Scan for the cell matching the given text and deliver its [X, Y] coordinate at center. 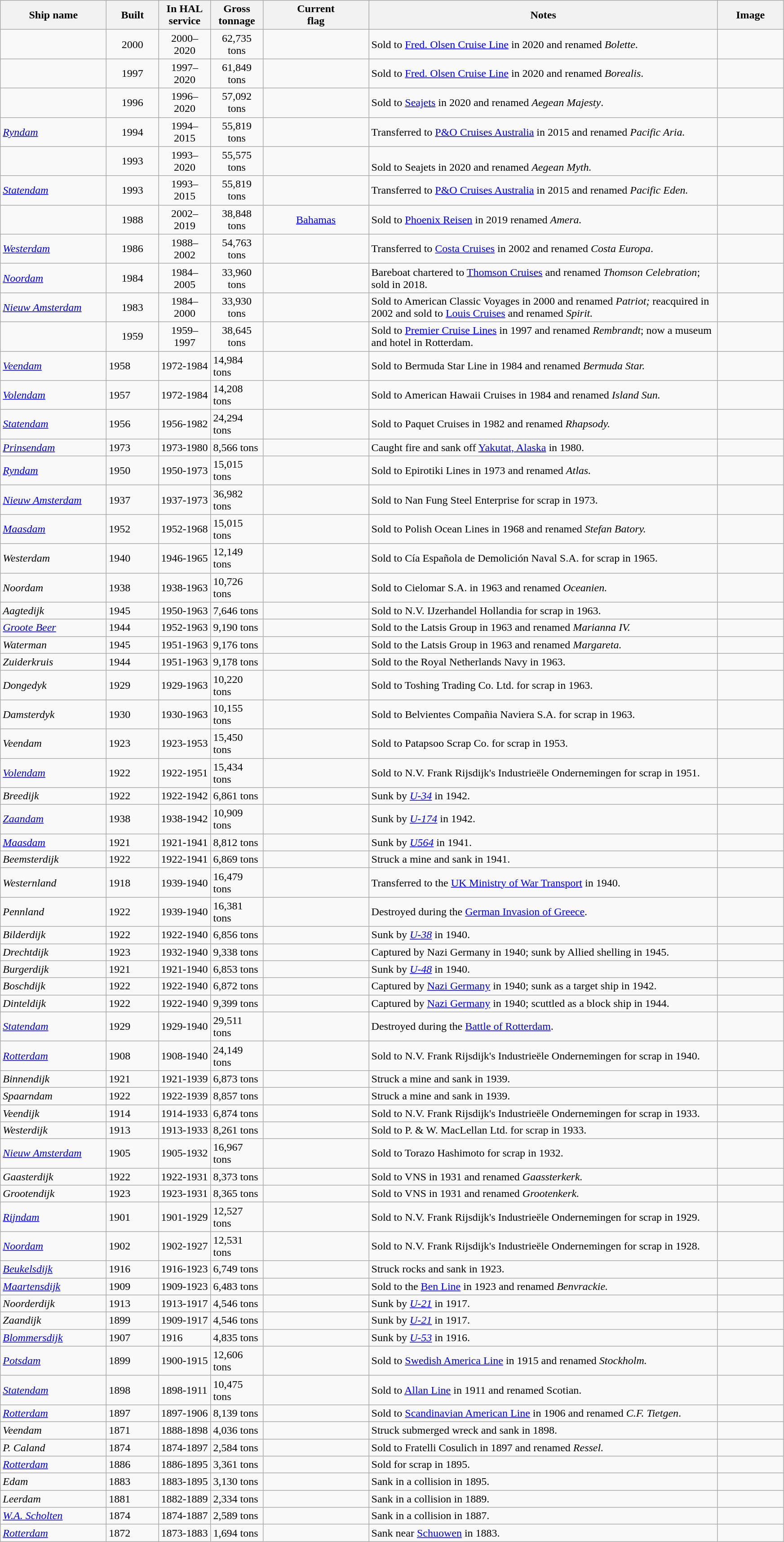
1959 [133, 336]
Veendijk [53, 1113]
Destroyed during the Battle of Rotterdam. [543, 1026]
Sold to Cía Española de Demolición Naval S.A. for scrap in 1965. [543, 558]
24,294 tons [237, 424]
1883-1895 [185, 1482]
24,149 tons [237, 1056]
Struck submerged wreck and sank in 1898. [543, 1430]
1952-1963 [185, 628]
6,874 tons [237, 1113]
Destroyed during the German Invasion of Greece. [543, 912]
38,645 tons [237, 336]
1916-1923 [185, 1269]
1997 [133, 74]
Ship name [53, 15]
1898-1911 [185, 1390]
Zuiderkruis [53, 662]
57,092 tons [237, 102]
1956 [133, 424]
Sold to Torazo Hashimoto for scrap in 1932. [543, 1154]
P. Caland [53, 1447]
29,511 tons [237, 1026]
1897-1906 [185, 1413]
6,872 tons [237, 986]
Sank near Schuowen in 1883. [543, 1533]
Sold to N.V. IJzerhandel Hollandia for scrap in 1963. [543, 611]
1902 [133, 1246]
8,261 tons [237, 1130]
1993–2015 [185, 191]
Notes [543, 15]
W.A. Scholten [53, 1516]
9,399 tons [237, 1003]
Struck rocks and sank in 1923. [543, 1269]
12,531 tons [237, 1246]
1897 [133, 1413]
1874-1897 [185, 1447]
1921-1941 [185, 842]
2,334 tons [237, 1499]
1882-1889 [185, 1499]
1984–2000 [185, 307]
Sold to Fratelli Cosulich in 1897 and renamed Ressel. [543, 1447]
Sold to Paquet Cruises in 1982 and renamed Rhapsody. [543, 424]
1950-1963 [185, 611]
1957 [133, 395]
Sold to Polish Ocean Lines in 1968 and renamed Stefan Batory. [543, 529]
1,694 tons [237, 1533]
Beemsterdijk [53, 860]
1921-1940 [185, 969]
Sold to Nan Fung Steel Enterprise for scrap in 1973. [543, 500]
1997–2020 [185, 74]
Transferred to Costa Cruises in 2002 and renamed Costa Europa. [543, 249]
1886 [133, 1465]
1952-1968 [185, 529]
1873-1883 [185, 1533]
1973 [133, 448]
1983 [133, 307]
1988–2002 [185, 249]
1914-1933 [185, 1113]
1922-1951 [185, 773]
Zaandam [53, 820]
Sold to P. & W. MacLellan Ltd. for scrap in 1933. [543, 1130]
10,155 tons [237, 714]
15,434 tons [237, 773]
Westernland [53, 882]
Sold to Phoenix Reisen in 2019 renamed Amera. [543, 219]
1909-1917 [185, 1320]
2000 [133, 44]
Potsdam [53, 1360]
1888-1898 [185, 1430]
Waterman [53, 645]
Sunk by U-34 in 1942. [543, 796]
Sunk by U-38 in 1940. [543, 935]
1901 [133, 1217]
16,381 tons [237, 912]
Sold to Swedish America Line in 1915 and renamed Stockholm. [543, 1360]
2000–2020 [185, 44]
1940 [133, 558]
10,475 tons [237, 1390]
8,365 tons [237, 1194]
9,190 tons [237, 628]
Bilderdijk [53, 935]
6,869 tons [237, 860]
12,527 tons [237, 1217]
Sold to American Classic Voyages in 2000 and renamed Patriot; reacquired in 2002 and sold to Louis Cruises and renamed Spirit. [543, 307]
1886-1895 [185, 1465]
8,139 tons [237, 1413]
Sank in a collision in 1895. [543, 1482]
1905-1932 [185, 1154]
Sold to Scandinavian American Line in 1906 and renamed C.F. Tietgen. [543, 1413]
Sold to American Hawaii Cruises in 1984 and renamed Island Sun. [543, 395]
Sold to Premier Cruise Lines in 1997 and renamed Rembrandt; now a museum and hotel in Rotterdam. [543, 336]
1909-1923 [185, 1286]
1930 [133, 714]
Blommersdijk [53, 1338]
33,930 tons [237, 307]
Sold to Seajets in 2020 and renamed Aegean Majesty. [543, 102]
1956-1982 [185, 424]
1994 [133, 132]
9,178 tons [237, 662]
Leerdam [53, 1499]
2002–2019 [185, 219]
Grosstonnage [237, 15]
Transferred to P&O Cruises Australia in 2015 and renamed Pacific Eden. [543, 191]
Aagtedijk [53, 611]
33,960 tons [237, 278]
10,909 tons [237, 820]
Struck a mine and sank in 1941. [543, 860]
1922-1942 [185, 796]
Damsterdyk [53, 714]
Sold to N.V. Frank Rijsdijk's Industrieële Ondernemingen for scrap in 1928. [543, 1246]
36,982 tons [237, 500]
1938-1963 [185, 588]
8,812 tons [237, 842]
10,220 tons [237, 685]
1909 [133, 1286]
Sank in a collision in 1889. [543, 1499]
Captured by Nazi Germany in 1940; sunk as a target ship in 1942. [543, 986]
Sold to N.V. Frank Rijsdijk's Industrieële Ondernemingen for scrap in 1951. [543, 773]
1973-1980 [185, 448]
Transferred to the UK Ministry of War Transport in 1940. [543, 882]
1883 [133, 1482]
38,848 tons [237, 219]
12,606 tons [237, 1360]
Beukelsdijk [53, 1269]
61,849 tons [237, 74]
4,036 tons [237, 1430]
1901-1929 [185, 1217]
Captured by Nazi Germany in 1940; sunk by Allied shelling in 1945. [543, 952]
Sold to Cielomar S.A. in 1963 and renamed Oceanien. [543, 588]
1918 [133, 882]
Dinteldijk [53, 1003]
Sold to N.V. Frank Rijsdijk's Industrieële Ondernemingen for scrap in 1940. [543, 1056]
55,575 tons [237, 161]
1984 [133, 278]
Sunk by U564 in 1941. [543, 842]
1874-1887 [185, 1516]
1984–2005 [185, 278]
1908-1940 [185, 1056]
Transferred to P&O Cruises Australia in 2015 and renamed Pacific Aria. [543, 132]
Image [750, 15]
1908 [133, 1056]
Sold to VNS in 1931 and renamed Gaassterkerk. [543, 1177]
14,984 tons [237, 366]
Sold for scrap in 1895. [543, 1465]
Sold to Bermuda Star Line in 1984 and renamed Bermuda Star. [543, 366]
1996 [133, 102]
6,853 tons [237, 969]
1958 [133, 366]
1938-1942 [185, 820]
Bareboat chartered to Thomson Cruises and renamed Thomson Celebration; sold in 2018. [543, 278]
1922-1931 [185, 1177]
Currentflag [316, 15]
In HALservice [185, 15]
Sold to Fred. Olsen Cruise Line in 2020 and renamed Borealis. [543, 74]
Sold to Allan Line in 1911 and renamed Scotian. [543, 1390]
1932-1940 [185, 952]
8,373 tons [237, 1177]
Sank in a collision in 1887. [543, 1516]
1952 [133, 529]
Burgerdijk [53, 969]
Gaasterdijk [53, 1177]
1988 [133, 219]
Drechtdijk [53, 952]
Sold to Seajets in 2020 and renamed Aegean Myth. [543, 161]
Sunk by U-174 in 1942. [543, 820]
2,584 tons [237, 1447]
14,208 tons [237, 395]
15,450 tons [237, 743]
Pennland [53, 912]
1994–2015 [185, 132]
Sold to Toshing Trading Co. Ltd. for scrap in 1963. [543, 685]
Boschdijk [53, 986]
4,835 tons [237, 1338]
Sold to VNS in 1931 and renamed Grootenkerk. [543, 1194]
1986 [133, 249]
Noorderdijk [53, 1303]
Spaarndam [53, 1096]
Sold to the Latsis Group in 1963 and renamed Margareta. [543, 645]
3,361 tons [237, 1465]
Groote Beer [53, 628]
1898 [133, 1390]
Grootendijk [53, 1194]
Rijndam [53, 1217]
16,967 tons [237, 1154]
1922-1941 [185, 860]
1929-1963 [185, 685]
16,479 tons [237, 882]
Sold to the Royal Netherlands Navy in 1963. [543, 662]
1929-1940 [185, 1026]
1937 [133, 500]
Sunk by U-53 in 1916. [543, 1338]
2,589 tons [237, 1516]
8,566 tons [237, 448]
Sold to Fred. Olsen Cruise Line in 2020 and renamed Bolette. [543, 44]
Sold to Epirotiki Lines in 1973 and renamed Atlas. [543, 471]
1921-1939 [185, 1079]
1900-1915 [185, 1360]
1871 [133, 1430]
1922-1939 [185, 1096]
Sold to the Latsis Group in 1963 and renamed Marianna IV. [543, 628]
6,856 tons [237, 935]
6,749 tons [237, 1269]
6,861 tons [237, 796]
9,338 tons [237, 952]
1923-1953 [185, 743]
1872 [133, 1533]
Sold to Patapsoo Scrap Co. for scrap in 1953. [543, 743]
Bahamas [316, 219]
Dongedyk [53, 685]
Sold to N.V. Frank Rijsdijk's Industrieële Ondernemingen for scrap in 1933. [543, 1113]
Zaandijk [53, 1320]
9,176 tons [237, 645]
7,646 tons [237, 611]
Sold to the Ben Line in 1923 and renamed Benvrackie. [543, 1286]
1930-1963 [185, 714]
1913-1933 [185, 1130]
Prinsendam [53, 448]
1913-1917 [185, 1303]
1950 [133, 471]
Sold to N.V. Frank Rijsdijk's Industrieële Ondernemingen for scrap in 1929. [543, 1217]
1907 [133, 1338]
1937-1973 [185, 500]
8,857 tons [237, 1096]
1923-1931 [185, 1194]
6,483 tons [237, 1286]
12,149 tons [237, 558]
1881 [133, 1499]
6,873 tons [237, 1079]
54,763 tons [237, 249]
Built [133, 15]
3,130 tons [237, 1482]
1959–1997 [185, 336]
1946-1965 [185, 558]
1993–2020 [185, 161]
1996–2020 [185, 102]
Maartensdijk [53, 1286]
62,735 tons [237, 44]
10,726 tons [237, 588]
1905 [133, 1154]
1950-1973 [185, 471]
1902-1927 [185, 1246]
Sunk by U-48 in 1940. [543, 969]
Caught fire and sank off Yakutat, Alaska in 1980. [543, 448]
Breedijk [53, 796]
Sold to Belvientes Compañia Naviera S.A. for scrap in 1963. [543, 714]
Binnendijk [53, 1079]
Westerdijk [53, 1130]
1914 [133, 1113]
Edam [53, 1482]
Captured by Nazi Germany in 1940; scuttled as a block ship in 1944. [543, 1003]
